Locate the cell with the specified text and output its (X, Y) center coordinate. 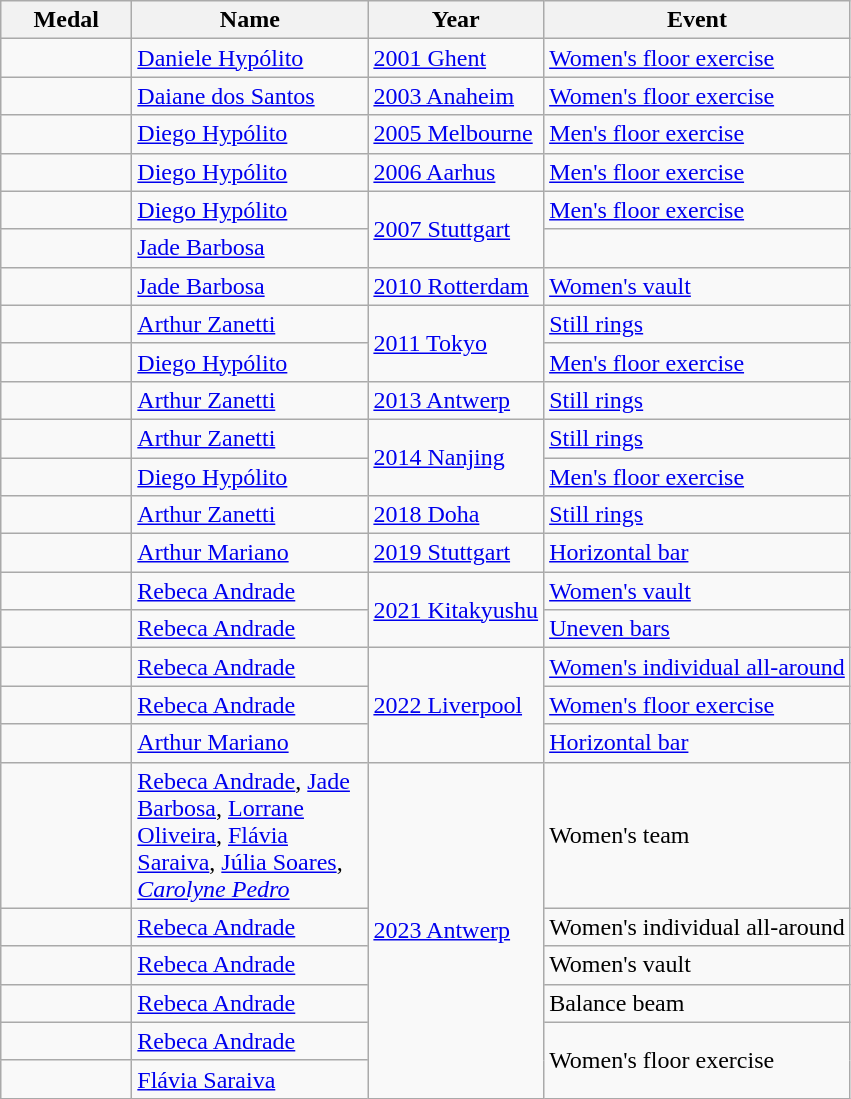
Name (250, 20)
Daniele Hypólito (250, 58)
2006 Aarhus (456, 172)
Women's team (698, 835)
2011 Tokyo (456, 343)
2019 Stuttgart (456, 553)
2001 Ghent (456, 58)
Balance beam (698, 1003)
2003 Anaheim (456, 96)
2014 Nanjing (456, 457)
Medal (66, 20)
2013 Antwerp (456, 400)
Flávia Saraiva (250, 1079)
2007 Stuttgart (456, 229)
2023 Antwerp (456, 930)
Year (456, 20)
Rebeca Andrade, Jade Barbosa, Lorrane Oliveira, Flávia Saraiva, Júlia Soares, Carolyne Pedro (250, 835)
Daiane dos Santos (250, 96)
2010 Rotterdam (456, 286)
2005 Melbourne (456, 134)
2021 Kitakyushu (456, 610)
Uneven bars (698, 629)
Event (698, 20)
2018 Doha (456, 515)
2022 Liverpool (456, 705)
